Pinpoint the cell where the given text exists, returning its (x, y) midpoint coordinate. 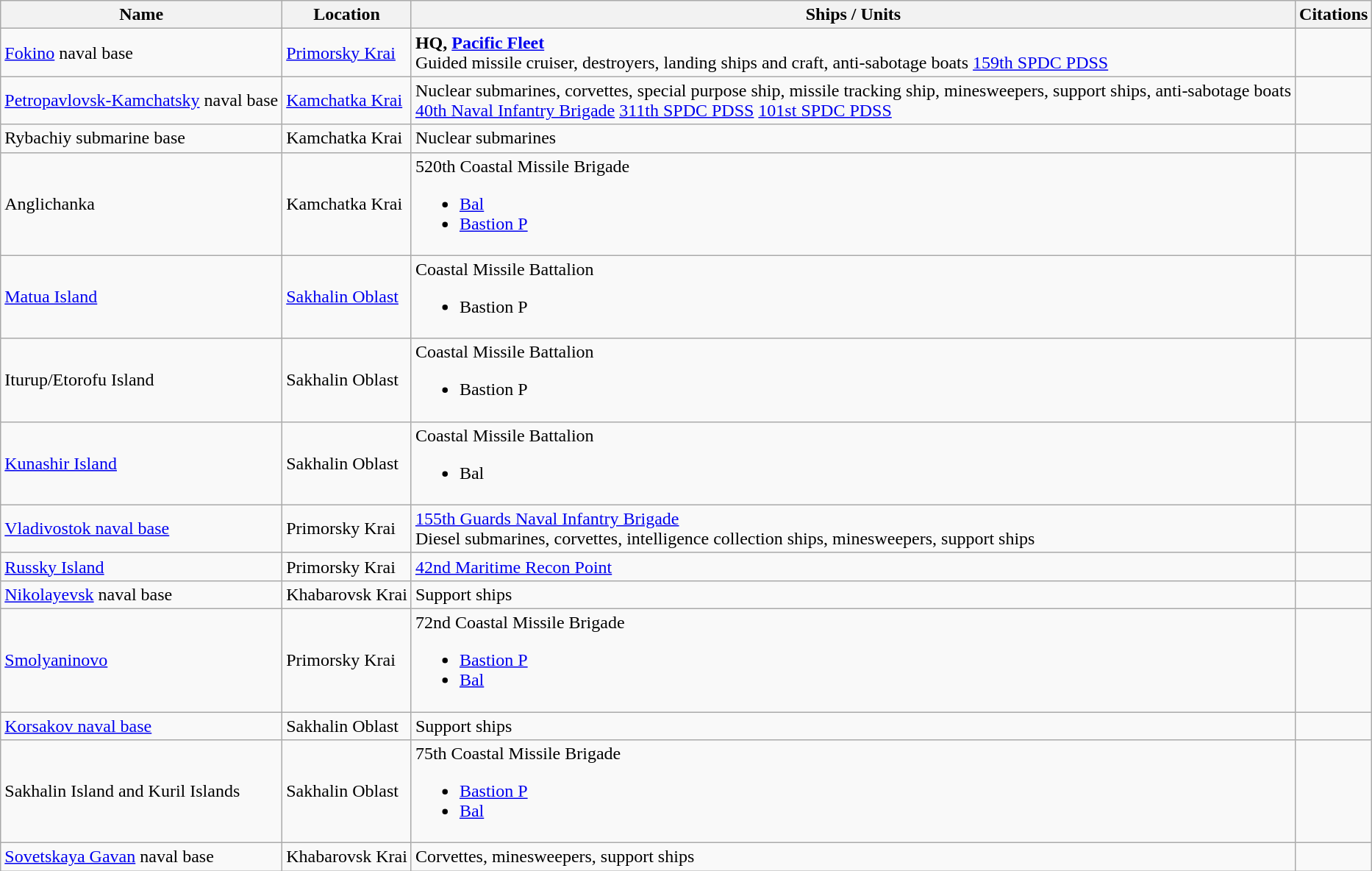
Name (141, 15)
Matua Island (141, 297)
Corvettes, minesweepers, support ships (853, 857)
Rybachiy submarine base (141, 138)
HQ, Pacific FleetGuided missile cruiser, destroyers, landing ships and craft, anti-sabotage boats 159th SPDC PDSS (853, 53)
Anglichanka (141, 204)
72nd Coastal Missile BrigadeBastion PBal (853, 660)
155th Guards Naval Infantry BrigadeDiesel submarines, corvettes, intelligence collection ships, minesweepers, support ships (853, 528)
Citations (1334, 15)
Korsakov naval base (141, 726)
Sovetskaya Gavan naval base (141, 857)
75th Coastal Missile BrigadeBastion PBal (853, 792)
Kunashir Island (141, 463)
Sakhalin Island and Kuril Islands (141, 792)
Iturup/Etorofu Island (141, 380)
Petropavlovsk-Kamchatsky naval base (141, 100)
Nikolayevsk naval base (141, 594)
Nuclear submarines (853, 138)
Location (347, 15)
Vladivostok naval base (141, 528)
Smolyaninovo (141, 660)
Ships / Units (853, 15)
Russky Island (141, 566)
Fokino naval base (141, 53)
42nd Maritime Recon Point (853, 566)
520th Coastal Missile BrigadeBalBastion P (853, 204)
Coastal Missile BattalionBal (853, 463)
